For the text-containing cell, return its midpoint in [x, y] coordinate format. 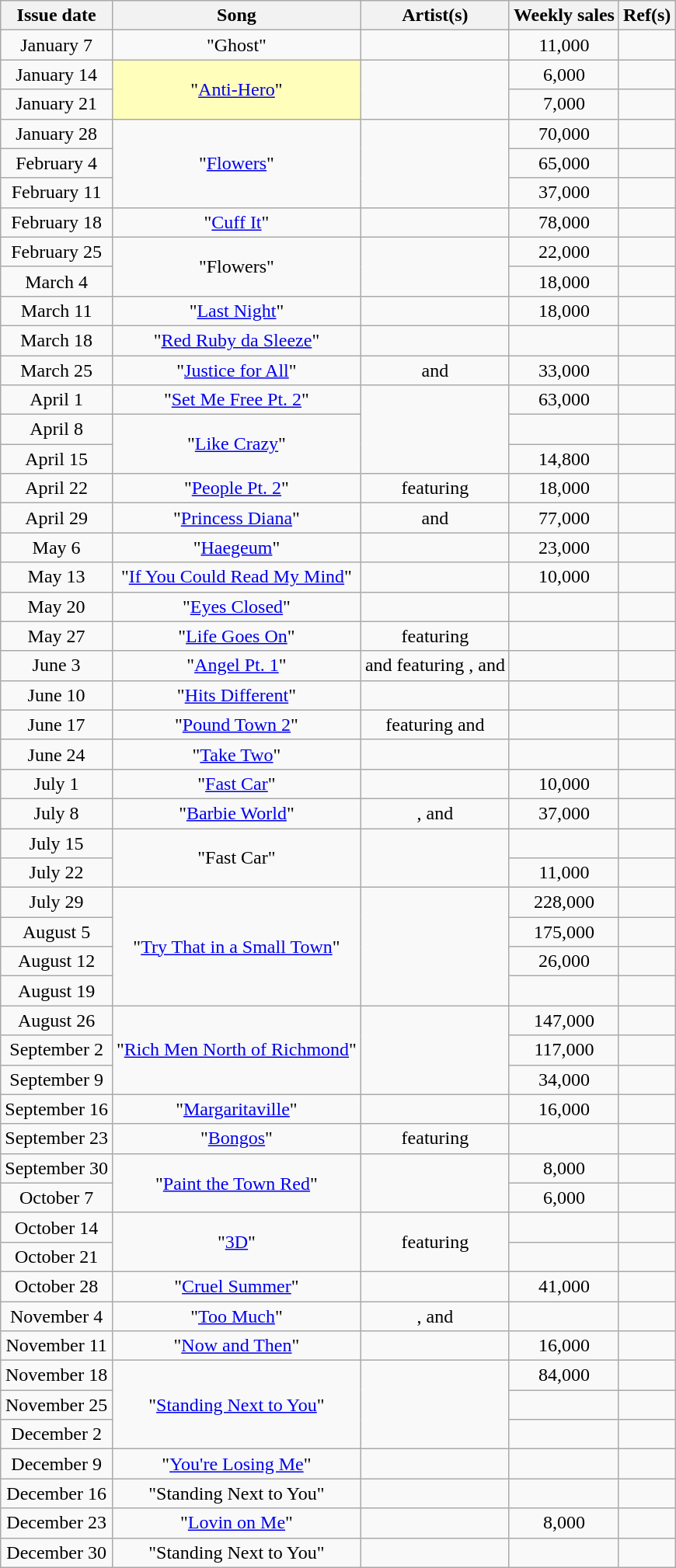
"Cruel Summer" [236, 1286]
March 25 [57, 370]
December 30 [57, 1552]
117,000 [564, 1050]
June 17 [57, 725]
"Paint the Town Red" [236, 1183]
41,000 [564, 1286]
February 4 [57, 163]
"Anti-Hero" [236, 89]
147,000 [564, 1020]
"Rich Men North of Richmond" [236, 1050]
February 18 [57, 222]
"Bongos" [236, 1139]
August 12 [57, 961]
26,000 [564, 961]
December 2 [57, 1434]
January 7 [57, 45]
"Try That in a Small Town" [236, 947]
Ref(s) [646, 16]
June 3 [57, 666]
November 11 [57, 1346]
December 23 [57, 1523]
"People Pt. 2" [236, 488]
October 7 [57, 1198]
33,000 [564, 370]
March 4 [57, 281]
"Haegeum" [236, 548]
22,000 [564, 252]
"Now and Then" [236, 1346]
"Cuff It" [236, 222]
April 1 [57, 400]
February 11 [57, 193]
February 25 [57, 252]
Artist(s) [435, 16]
78,000 [564, 222]
"Last Night" [236, 311]
October 21 [57, 1257]
September 30 [57, 1168]
September 16 [57, 1109]
July 8 [57, 813]
April 8 [57, 429]
23,000 [564, 548]
"Lovin on Me" [236, 1523]
April 22 [57, 488]
December 16 [57, 1493]
"Like Crazy" [236, 444]
May 27 [57, 636]
"Eyes Closed" [236, 607]
"Justice for All" [236, 370]
Issue date [57, 16]
August 19 [57, 991]
7,000 [564, 104]
July 29 [57, 902]
Weekly sales [564, 16]
January 28 [57, 134]
November 4 [57, 1316]
March 11 [57, 311]
77,000 [564, 518]
May 20 [57, 607]
"Princess Diana" [236, 518]
April 15 [57, 459]
"Too Much" [236, 1316]
"Take Two" [236, 754]
July 15 [57, 843]
May 13 [57, 577]
"If You Could Read My Mind" [236, 577]
March 18 [57, 340]
"Life Goes On" [236, 636]
"Red Ruby da Sleeze" [236, 340]
July 22 [57, 873]
"You're Losing Me" [236, 1464]
December 9 [57, 1464]
"Ghost" [236, 45]
and featuring , and [435, 666]
63,000 [564, 400]
175,000 [564, 932]
October 14 [57, 1227]
September 2 [57, 1050]
Song [236, 16]
June 24 [57, 754]
228,000 [564, 902]
October 28 [57, 1286]
"Barbie World" [236, 813]
July 1 [57, 784]
34,000 [564, 1080]
"Hits Different" [236, 695]
featuring and [435, 725]
September 23 [57, 1139]
April 29 [57, 518]
November 25 [57, 1405]
May 6 [57, 548]
January 21 [57, 104]
84,000 [564, 1375]
"3D" [236, 1242]
14,800 [564, 459]
"Margaritaville" [236, 1109]
"Pound Town 2" [236, 725]
August 5 [57, 932]
September 9 [57, 1080]
January 14 [57, 75]
November 18 [57, 1375]
70,000 [564, 134]
August 26 [57, 1020]
"Angel Pt. 1" [236, 666]
"Set Me Free Pt. 2" [236, 400]
65,000 [564, 163]
June 10 [57, 695]
